Pinpoint the cell where the given text exists, returning its (x, y) midpoint coordinate. 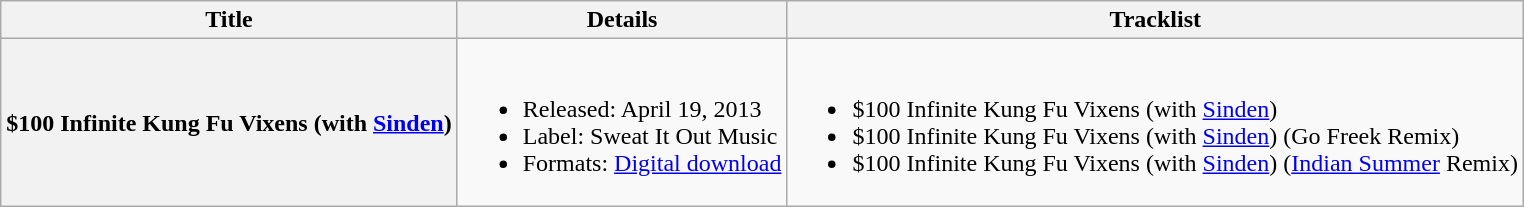
Released: April 19, 2013Label: Sweat It Out MusicFormats: Digital download (622, 122)
Details (622, 20)
$100 Infinite Kung Fu Vixens (with Sinden) (229, 122)
Title (229, 20)
Tracklist (1155, 20)
